Detect which cell encompasses the target text, then output its (X, Y) center coordinate. 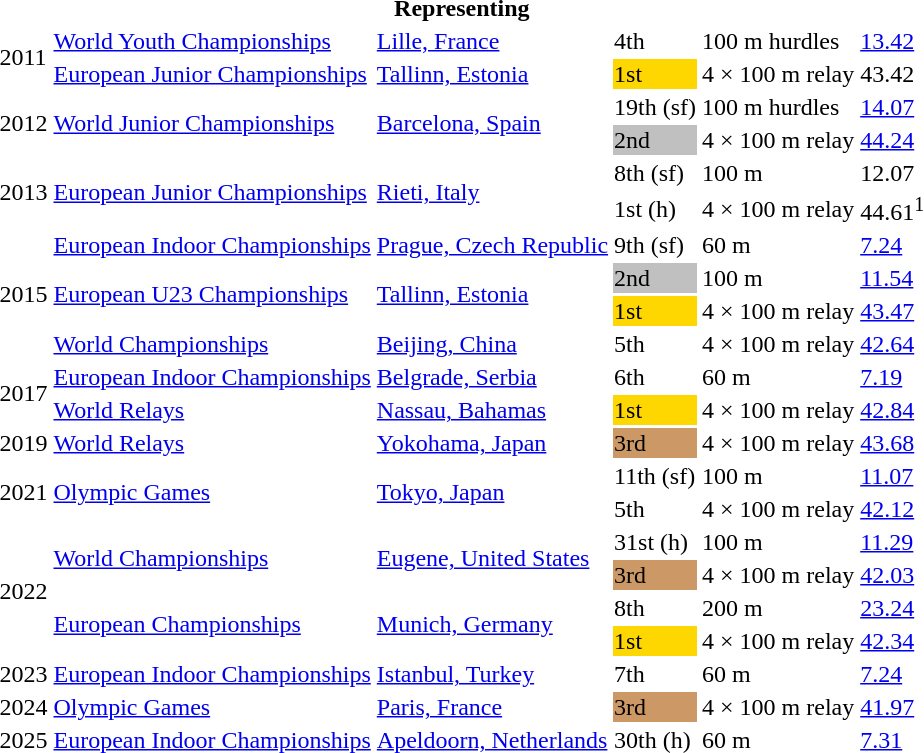
Beijing, China (492, 344)
Barcelona, Spain (492, 124)
European Championships (212, 624)
Nassau, Bahamas (492, 410)
Lille, France (492, 41)
European U23 Championships (212, 294)
World Junior Championships (212, 124)
1st (h) (656, 209)
200 m (778, 608)
9th (sf) (656, 245)
Paris, France (492, 707)
7th (656, 674)
8th (sf) (656, 173)
4th (656, 41)
11th (sf) (656, 476)
Prague, Czech Republic (492, 245)
World Youth Championships (212, 41)
31st (h) (656, 542)
Yokohama, Japan (492, 443)
Rieti, Italy (492, 192)
8th (656, 608)
Eugene, United States (492, 558)
Tokyo, Japan (492, 492)
Belgrade, Serbia (492, 377)
19th (sf) (656, 107)
Istanbul, Turkey (492, 674)
6th (656, 377)
Munich, Germany (492, 624)
